Return the (X, Y) coordinate for the center point of the cell that contains the specified text.  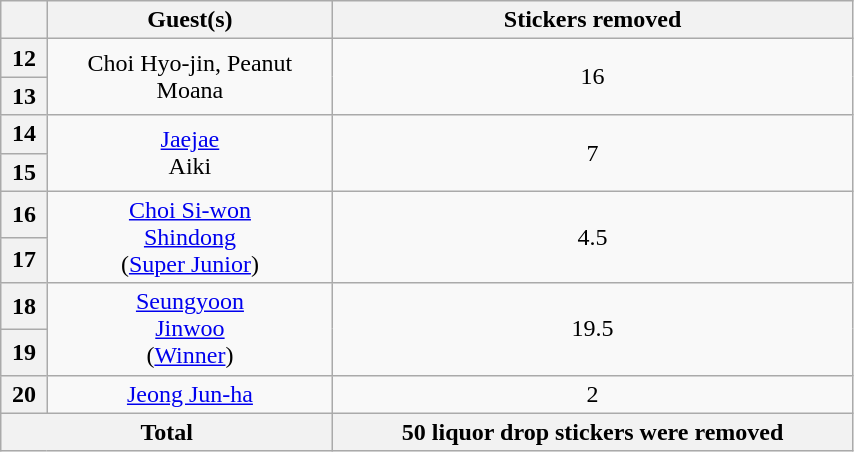
JaejaeAiki (190, 153)
19.5 (593, 329)
Choi Si-wonShindong(Super Junior) (190, 237)
Guest(s) (190, 20)
Jeong Jun-ha (190, 394)
7 (593, 153)
19 (24, 352)
50 liquor drop stickers were removed (593, 432)
Seungyoon Jinwoo (Winner) (190, 329)
Choi Hyo-jin, Peanut Moana (190, 77)
Stickers removed (593, 20)
18 (24, 306)
Total (167, 432)
12 (24, 58)
20 (24, 394)
4.5 (593, 237)
15 (24, 172)
2 (593, 394)
14 (24, 134)
13 (24, 96)
17 (24, 260)
